Find where the given text appears and provide that cell's center as (X, Y) coordinate. 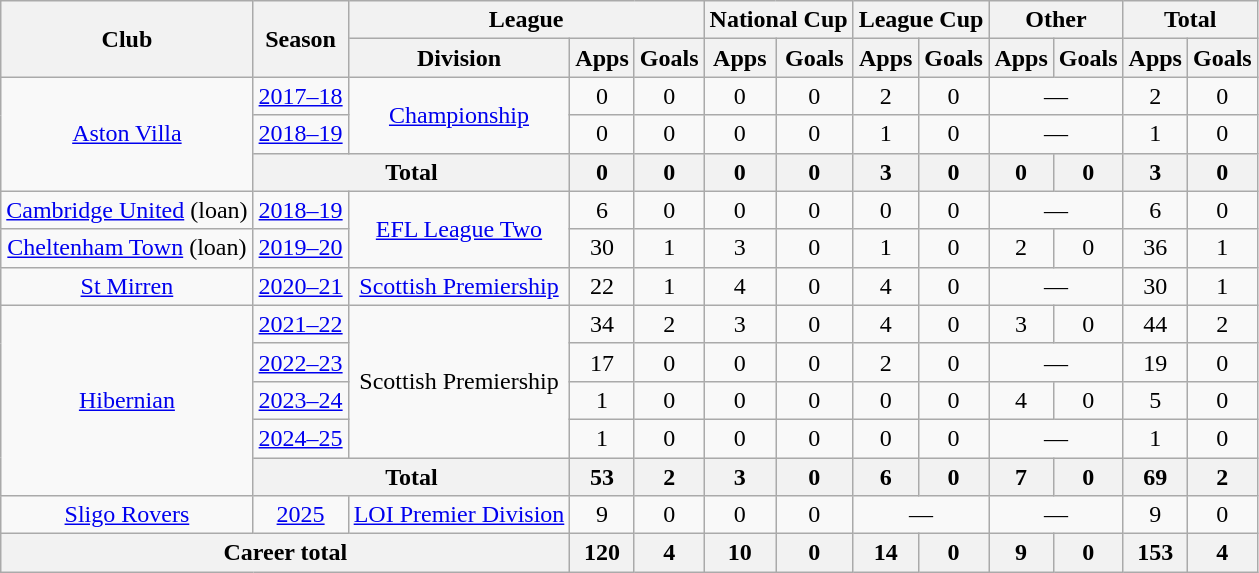
Cheltenham Town (loan) (127, 248)
League (526, 20)
2021–22 (300, 324)
22 (602, 286)
2020–21 (300, 286)
2024–25 (300, 438)
44 (1155, 324)
2023–24 (300, 400)
36 (1155, 248)
Division (459, 58)
Championship (459, 115)
LOI Premier Division (459, 515)
Other (1056, 20)
10 (740, 553)
17 (602, 362)
Hibernian (127, 400)
Club (127, 39)
69 (1155, 477)
34 (602, 324)
Career total (286, 553)
Aston Villa (127, 134)
2022–23 (300, 362)
EFL League Two (459, 229)
2025 (300, 515)
St Mirren (127, 286)
Sligo Rovers (127, 515)
153 (1155, 553)
League Cup (921, 20)
19 (1155, 362)
120 (602, 553)
2019–20 (300, 248)
14 (886, 553)
National Cup (778, 20)
Season (300, 39)
2017–18 (300, 96)
Cambridge United (loan) (127, 210)
5 (1155, 400)
53 (602, 477)
7 (1021, 477)
